Locate the cell with the specified text and output its (X, Y) center coordinate. 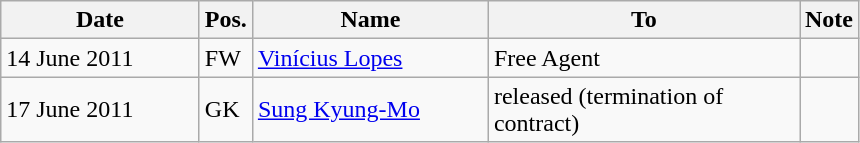
Pos. (226, 20)
Sung Kyung-Mo (370, 110)
released (termination of contract) (644, 110)
Vinícius Lopes (370, 58)
FW (226, 58)
Date (100, 20)
Note (830, 20)
17 June 2011 (100, 110)
Name (370, 20)
To (644, 20)
Free Agent (644, 58)
14 June 2011 (100, 58)
GK (226, 110)
